Capture the cell that displays the provided text and extract its (x, y) central coordinate. 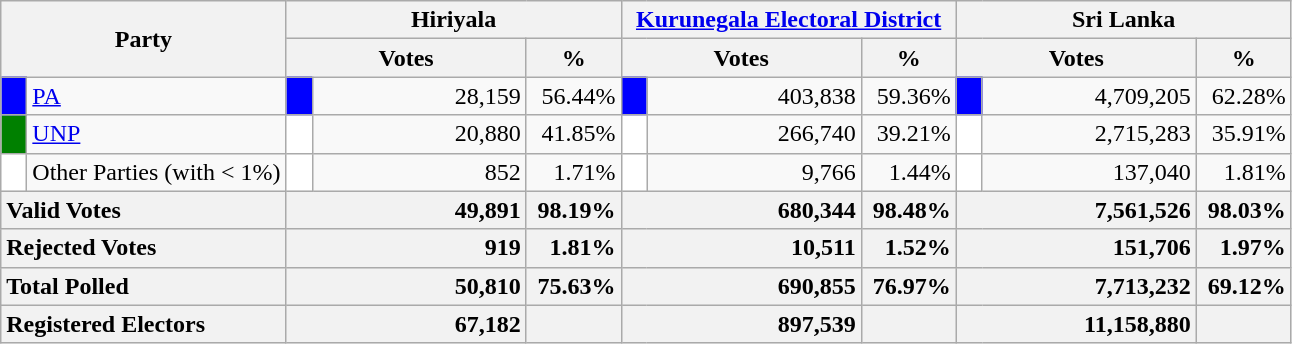
98.03% (1244, 210)
67,182 (406, 324)
7,713,232 (1076, 286)
Hiriyala (454, 20)
266,740 (754, 134)
49,891 (406, 210)
680,344 (741, 210)
Sri Lanka (1124, 20)
Registered Electors (144, 324)
56.44% (574, 96)
11,158,880 (1076, 324)
69.12% (1244, 286)
75.63% (574, 286)
62.28% (1244, 96)
28,159 (419, 96)
403,838 (754, 96)
151,706 (1076, 248)
10,511 (741, 248)
897,539 (741, 324)
59.36% (908, 96)
9,766 (754, 172)
UNP (156, 134)
2,715,283 (1089, 134)
Party (144, 39)
Valid Votes (144, 210)
98.48% (908, 210)
919 (406, 248)
1.97% (1244, 248)
Other Parties (with < 1%) (156, 172)
50,810 (406, 286)
1.52% (908, 248)
137,040 (1089, 172)
20,880 (419, 134)
Kurunegala Electoral District (788, 20)
690,855 (741, 286)
Total Polled (144, 286)
PA (156, 96)
1.44% (908, 172)
35.91% (1244, 134)
76.97% (908, 286)
41.85% (574, 134)
852 (419, 172)
4,709,205 (1089, 96)
39.21% (908, 134)
1.71% (574, 172)
7,561,526 (1076, 210)
Rejected Votes (144, 248)
98.19% (574, 210)
